For the text-containing cell, return its midpoint in (x, y) coordinate format. 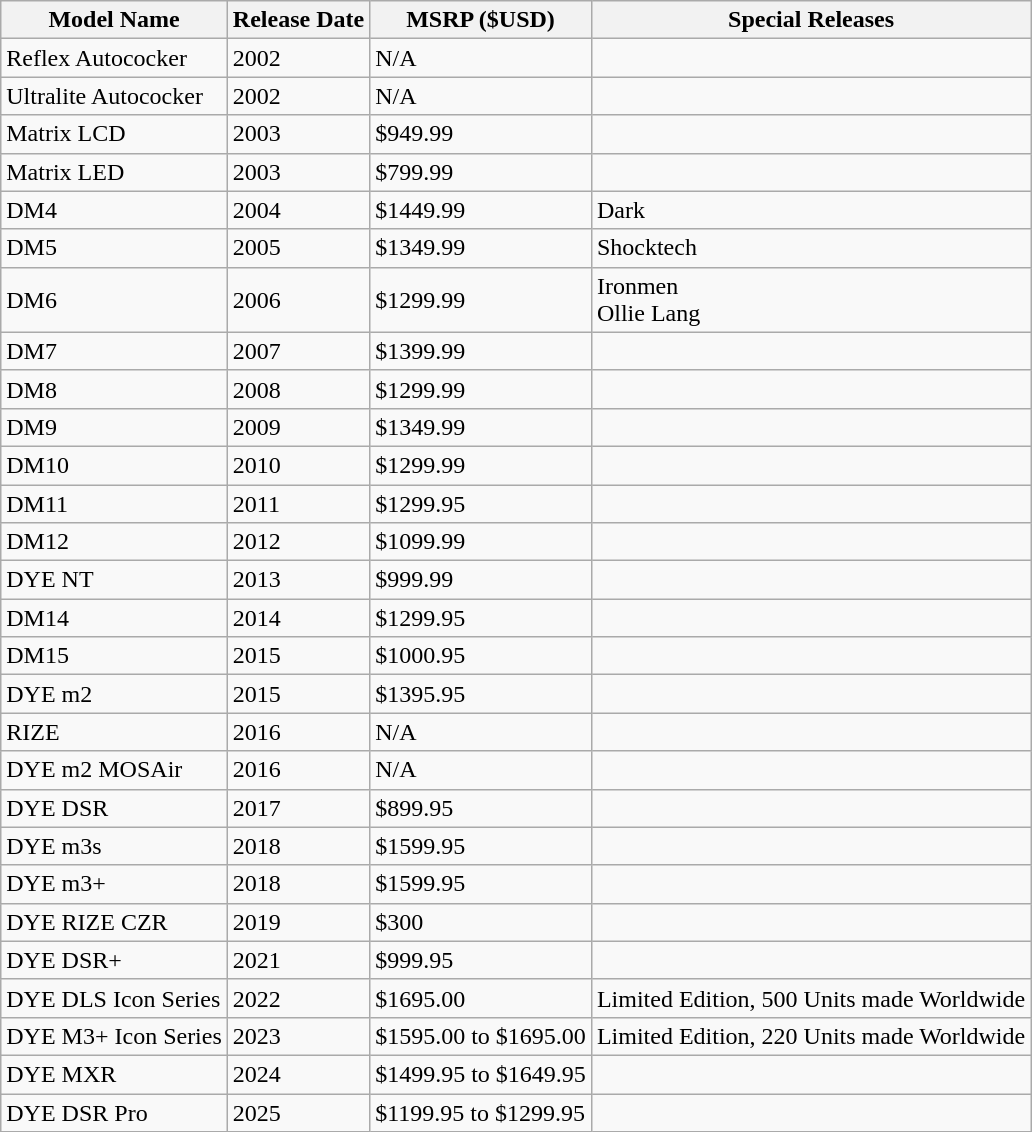
DM15 (114, 656)
DYE DSR+ (114, 960)
DYE m3s (114, 846)
Ultralite Autococker (114, 96)
DYE m2 (114, 694)
$300 (481, 922)
2019 (298, 922)
$1499.95 to $1649.95 (481, 1074)
DYE NT (114, 580)
Limited Edition, 500 Units made Worldwide (810, 998)
Dark (810, 210)
DYE RIZE CZR (114, 922)
2008 (298, 389)
DYE DSR (114, 808)
2010 (298, 465)
Shocktech (810, 248)
DYE DLS Icon Series (114, 998)
Reflex Autococker (114, 58)
2023 (298, 1036)
2009 (298, 427)
Ironmen Ollie Lang (810, 300)
Model Name (114, 20)
DYE m2 MOSAir (114, 770)
2021 (298, 960)
$1099.99 (481, 542)
DM8 (114, 389)
DM5 (114, 248)
2005 (298, 248)
$899.95 (481, 808)
DM7 (114, 351)
DYE MXR (114, 1074)
$1199.95 to $1299.95 (481, 1113)
RIZE (114, 732)
$999.99 (481, 580)
DYE DSR Pro (114, 1113)
2013 (298, 580)
$799.99 (481, 172)
2006 (298, 300)
DYE m3+ (114, 884)
$1595.00 to $1695.00 (481, 1036)
2025 (298, 1113)
$1395.95 (481, 694)
DM11 (114, 503)
$1449.99 (481, 210)
DM12 (114, 542)
$999.95 (481, 960)
2017 (298, 808)
MSRP ($USD) (481, 20)
DM4 (114, 210)
Special Releases (810, 20)
Release Date (298, 20)
2014 (298, 618)
2004 (298, 210)
2022 (298, 998)
DYE M3+ Icon Series (114, 1036)
Matrix LCD (114, 134)
Limited Edition, 220 Units made Worldwide (810, 1036)
2012 (298, 542)
DM9 (114, 427)
DM14 (114, 618)
2024 (298, 1074)
$1399.99 (481, 351)
DM6 (114, 300)
$949.99 (481, 134)
2007 (298, 351)
$1695.00 (481, 998)
DM10 (114, 465)
2011 (298, 503)
Matrix LED (114, 172)
$1000.95 (481, 656)
